For the text-containing cell, return its midpoint in [x, y] coordinate format. 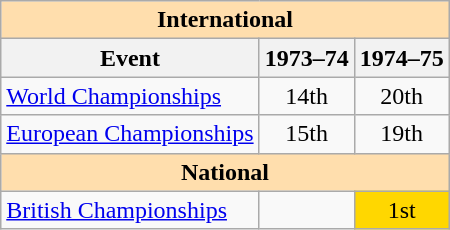
20th [402, 96]
15th [306, 134]
World Championships [130, 96]
Event [130, 58]
19th [402, 134]
International [225, 20]
British Championships [130, 210]
European Championships [130, 134]
1973–74 [306, 58]
14th [306, 96]
National [225, 172]
1974–75 [402, 58]
1st [402, 210]
